Locate the cell with the specified text and output its [X, Y] center coordinate. 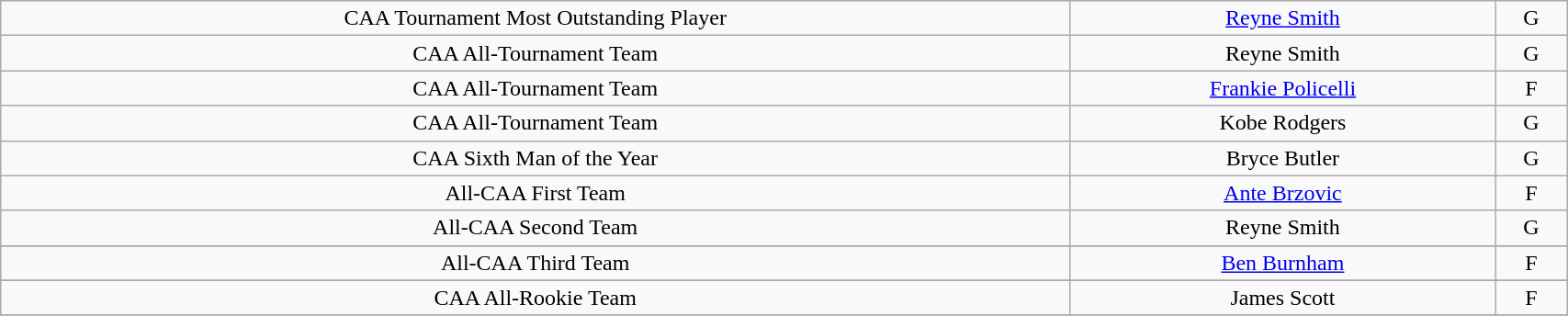
CAA All-Rookie Team [536, 298]
Kobe Rodgers [1283, 123]
CAA Tournament Most Outstanding Player [536, 18]
All-CAA First Team [536, 193]
Ben Burnham [1283, 263]
All-CAA Third Team [536, 263]
All-CAA Second Team [536, 228]
CAA Sixth Man of the Year [536, 158]
Ante Brzovic [1283, 193]
James Scott [1283, 298]
Bryce Butler [1283, 158]
Frankie Policelli [1283, 88]
